For the text-containing cell, return its midpoint in (x, y) coordinate format. 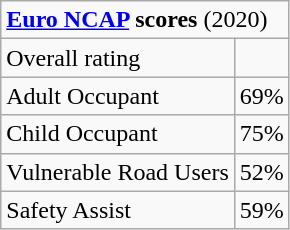
Child Occupant (118, 134)
75% (262, 134)
Vulnerable Road Users (118, 172)
Euro NCAP scores (2020) (146, 20)
59% (262, 210)
Adult Occupant (118, 96)
52% (262, 172)
Overall rating (118, 58)
69% (262, 96)
Safety Assist (118, 210)
